Detect which cell encompasses the target text, then output its [X, Y] center coordinate. 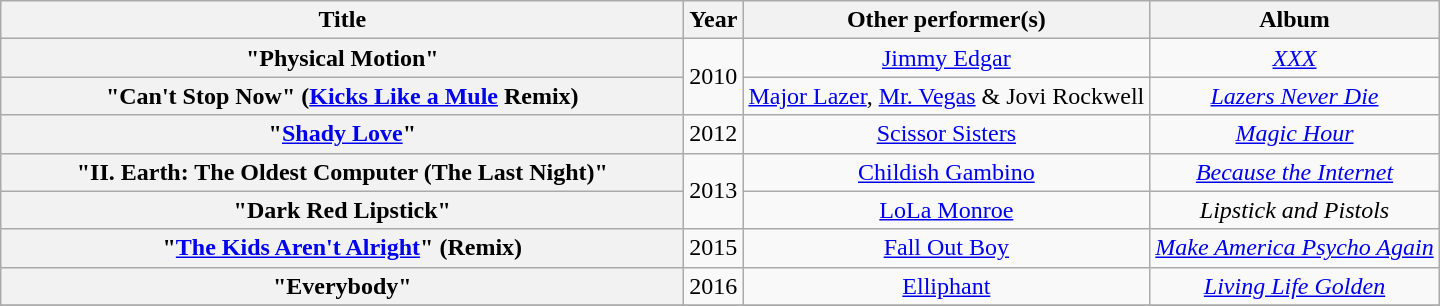
"Shady Love" [342, 134]
2016 [714, 286]
Year [714, 20]
Living Life Golden [1294, 286]
2012 [714, 134]
Lipstick and Pistols [1294, 210]
Fall Out Boy [946, 248]
2015 [714, 248]
Title [342, 20]
LoLa Monroe [946, 210]
2013 [714, 191]
Album [1294, 20]
"Physical Motion" [342, 58]
"Everybody" [342, 286]
XXX [1294, 58]
"The Kids Aren't Alright" (Remix) [342, 248]
Scissor Sisters [946, 134]
"Can't Stop Now" (Kicks Like a Mule Remix) [342, 96]
Elliphant [946, 286]
Make America Psycho Again [1294, 248]
"Dark Red Lipstick" [342, 210]
Major Lazer, Mr. Vegas & Jovi Rockwell [946, 96]
Other performer(s) [946, 20]
Jimmy Edgar [946, 58]
2010 [714, 77]
Childish Gambino [946, 172]
Lazers Never Die [1294, 96]
Because the Internet [1294, 172]
Magic Hour [1294, 134]
"II. Earth: The Oldest Computer (The Last Night)" [342, 172]
